Determine the [X, Y] coordinate at the center of the cell enclosing the given text.  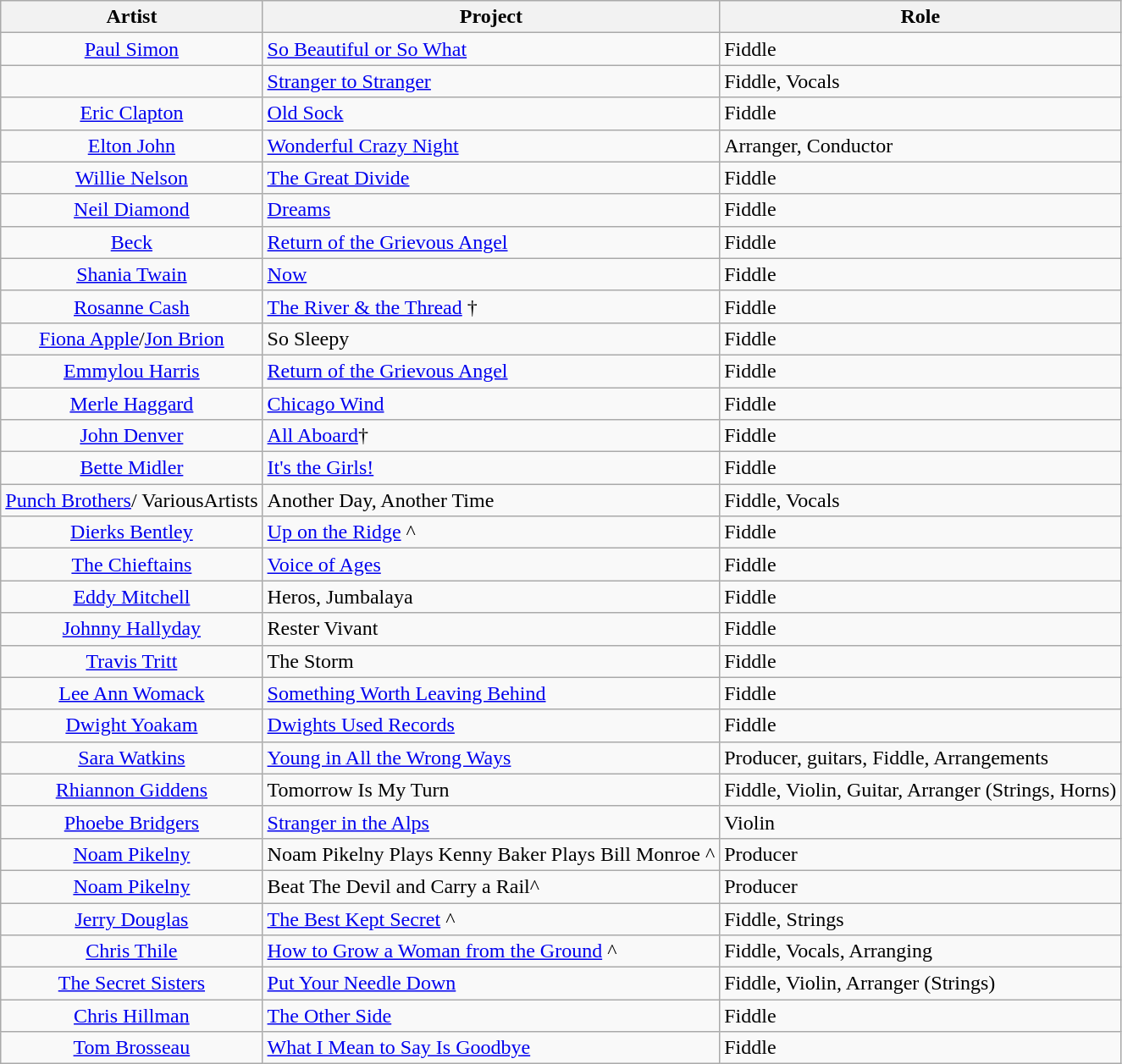
Wonderful Crazy Night [491, 146]
Johnny Hallyday [132, 629]
Elton John [132, 146]
Jerry Douglas [132, 918]
Dreams [491, 210]
Something Worth Leaving Behind [491, 693]
Stranger in the Alps [491, 822]
Dwights Used Records [491, 725]
Fiddle, Strings [920, 918]
Voice of Ages [491, 565]
Willie Nelson [132, 178]
Artist [132, 17]
John Denver [132, 436]
It's the Girls! [491, 468]
Rosanne Cash [132, 306]
Merle Haggard [132, 404]
The River & the Thread † [491, 306]
Fiddle, Vocals, Arranging [920, 951]
Tom Brosseau [132, 1048]
Phoebe Bridgers [132, 822]
Violin [920, 822]
Fiona Apple/Jon Brion [132, 339]
Eric Clapton [132, 113]
Eddy Mitchell [132, 597]
The Other Side [491, 1016]
Beat The Devil and Carry a Rail^ [491, 886]
So Beautiful or So What [491, 49]
Neil Diamond [132, 210]
Noam Pikelny Plays Kenny Baker Plays Bill Monroe ^ [491, 854]
Producer, guitars, Fiddle, Arrangements [920, 758]
All Aboard† [491, 436]
Fiddle, Violin, Guitar, Arranger (Strings, Horns) [920, 790]
Lee Ann Womack [132, 693]
Old Sock [491, 113]
Emmylou Harris [132, 371]
Chris Hillman [132, 1016]
The Great Divide [491, 178]
Beck [132, 242]
Another Day, Another Time [491, 500]
Dierks Bentley [132, 532]
Shania Twain [132, 274]
Dwight Yoakam [132, 725]
Rhiannon Giddens [132, 790]
Now [491, 274]
Up on the Ridge ^ [491, 532]
Paul Simon [132, 49]
Young in All the Wrong Ways [491, 758]
Stranger to Stranger [491, 81]
Chris Thile [132, 951]
How to Grow a Woman from the Ground ^ [491, 951]
Tomorrow Is My Turn [491, 790]
Rester Vivant [491, 629]
Travis Tritt [132, 661]
Bette Midler [132, 468]
Heros, Jumbalaya [491, 597]
Project [491, 17]
Chicago Wind [491, 404]
Role [920, 17]
The Secret Sisters [132, 984]
Put Your Needle Down [491, 984]
The Storm [491, 661]
Arranger, Conductor [920, 146]
The Chieftains [132, 565]
Fiddle, Violin, Arranger (Strings) [920, 984]
The Best Kept Secret ^ [491, 918]
Punch Brothers/ VariousArtists [132, 500]
So Sleepy [491, 339]
What I Mean to Say Is Goodbye [491, 1048]
Sara Watkins [132, 758]
